Output the [X, Y] coordinate of the center of the cell containing the given text.  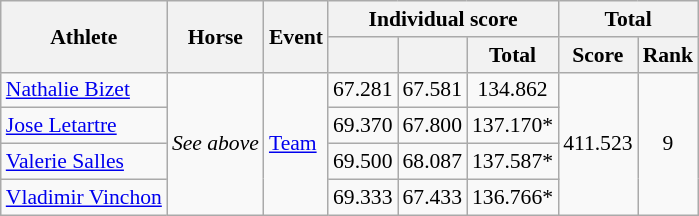
69.333 [362, 197]
Horse [216, 36]
137.170* [512, 126]
136.766* [512, 197]
9 [668, 143]
69.500 [362, 162]
69.370 [362, 126]
134.862 [512, 90]
67.581 [432, 90]
Vladimir Vinchon [84, 197]
411.523 [598, 143]
Rank [668, 55]
Individual score [443, 19]
67.281 [362, 90]
Jose Letartre [84, 126]
Nathalie Bizet [84, 90]
67.433 [432, 197]
Event [296, 36]
Score [598, 55]
137.587* [512, 162]
See above [216, 143]
67.800 [432, 126]
Valerie Salles [84, 162]
Team [296, 143]
Athlete [84, 36]
68.087 [432, 162]
